Search for the cell housing the specified text and yield its (X, Y) center coordinate. 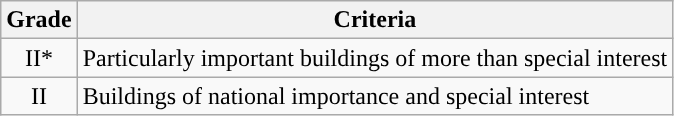
Grade (39, 20)
II (39, 96)
Criteria (375, 20)
Particularly important buildings of more than special interest (375, 58)
II* (39, 58)
Buildings of national importance and special interest (375, 96)
